Detect which cell encompasses the target text, then output its (x, y) center coordinate. 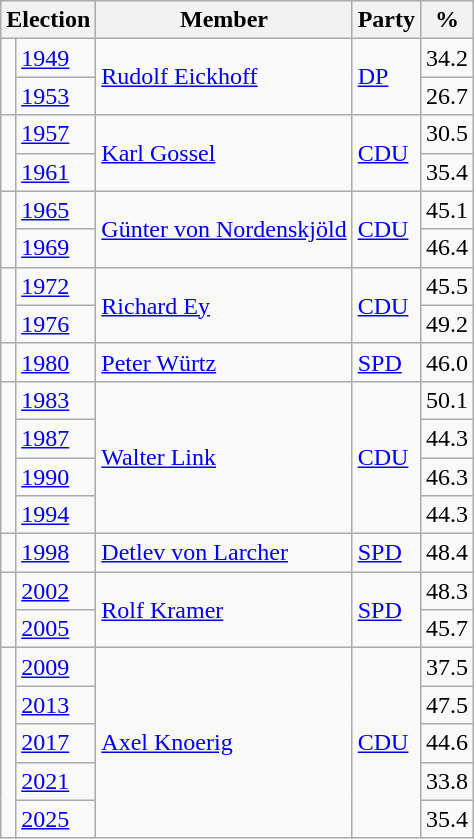
1949 (56, 58)
2017 (56, 743)
Rudolf Eickhoff (224, 77)
34.2 (448, 58)
46.4 (448, 248)
33.8 (448, 781)
26.7 (448, 96)
Walter Link (224, 457)
1957 (56, 134)
1987 (56, 438)
48.3 (448, 591)
Richard Ey (224, 305)
2005 (56, 629)
1972 (56, 286)
Axel Knoerig (224, 743)
50.1 (448, 400)
45.1 (448, 210)
2009 (56, 667)
45.5 (448, 286)
1961 (56, 172)
44.6 (448, 743)
1965 (56, 210)
Party (386, 20)
1990 (56, 477)
Peter Würtz (224, 362)
Detlev von Larcher (224, 553)
37.5 (448, 667)
49.2 (448, 324)
1976 (56, 324)
48.4 (448, 553)
45.7 (448, 629)
2013 (56, 705)
1983 (56, 400)
2021 (56, 781)
30.5 (448, 134)
47.5 (448, 705)
1994 (56, 515)
Election (48, 20)
46.0 (448, 362)
1969 (56, 248)
46.3 (448, 477)
2002 (56, 591)
DP (386, 77)
2025 (56, 819)
% (448, 20)
1980 (56, 362)
1998 (56, 553)
Member (224, 20)
Karl Gossel (224, 153)
Rolf Kramer (224, 610)
Günter von Nordenskjöld (224, 229)
1953 (56, 96)
